Return [X, Y] of the center of cell containing provided text 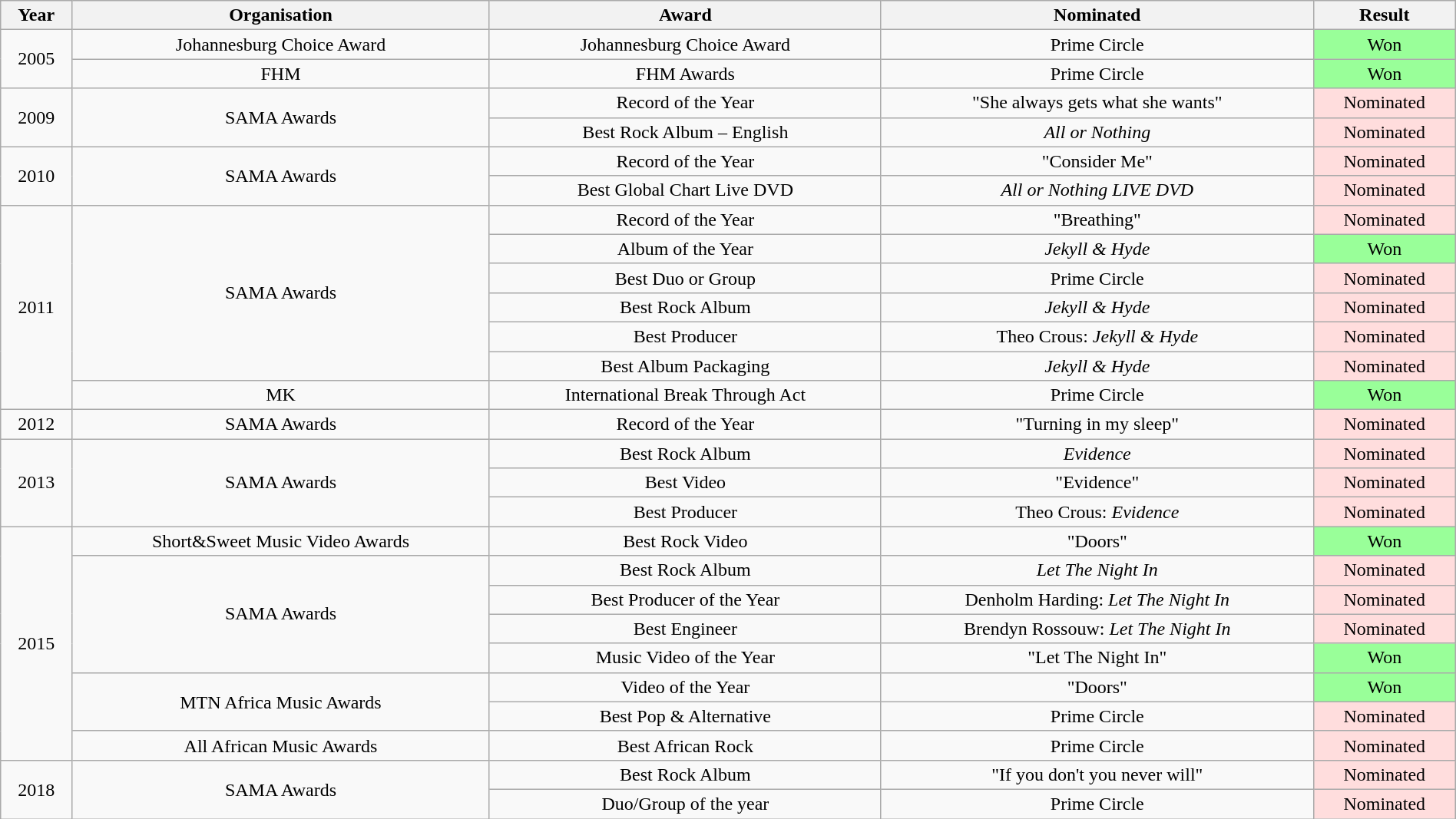
Best Engineer [685, 629]
Organisation [281, 15]
2012 [37, 424]
FHM Awards [685, 74]
2015 [37, 643]
2011 [37, 307]
"Evidence" [1097, 483]
"Consider Me" [1097, 161]
All or Nothing LIVE DVD [1097, 190]
Best Duo or Group [685, 278]
Best Producer of the Year [685, 599]
2005 [37, 59]
Best Rock Video [685, 541]
2010 [37, 176]
Duo/Group of the year [685, 804]
Award [685, 15]
Music Video of the Year [685, 658]
Video of the Year [685, 687]
Denholm Harding: Let The Night In [1097, 599]
Best Album Packaging [685, 366]
All African Music Awards [281, 745]
International Break Through Act [685, 395]
"She always gets what she wants" [1097, 103]
Theo Crous: Jekyll & Hyde [1097, 336]
MK [281, 395]
Theo Crous: Evidence [1097, 512]
2009 [37, 117]
"If you don't you never will" [1097, 774]
FHM [281, 74]
"Turning in my sleep" [1097, 424]
Brendyn Rossouw: Let The Night In [1097, 629]
Album of the Year [685, 249]
Best Video [685, 483]
"Let The Night In" [1097, 658]
2018 [37, 789]
Best African Rock [685, 745]
2013 [37, 483]
Year [37, 15]
"Breathing" [1097, 220]
Best Global Chart Live DVD [685, 190]
All or Nothing [1097, 132]
MTN Africa Music Awards [281, 702]
Let The Night In [1097, 570]
Result [1384, 15]
Evidence [1097, 454]
Best Rock Album – English [685, 132]
Short&Sweet Music Video Awards [281, 541]
Best Pop & Alternative [685, 716]
